Output the (X, Y) coordinate of the center of the cell containing the given text.  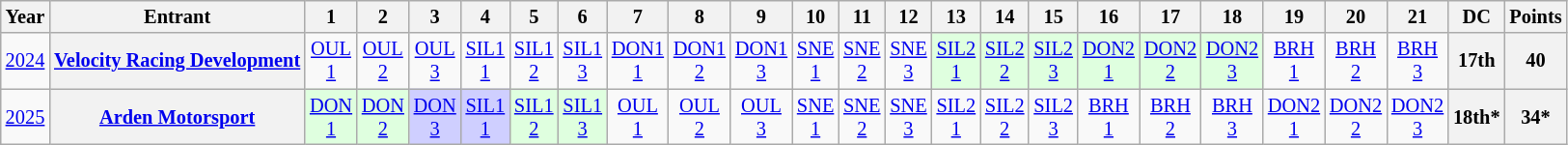
17th (1476, 61)
21 (1417, 16)
DC (1476, 16)
18th* (1476, 117)
Points (1535, 16)
DON13 (761, 61)
3 (435, 16)
6 (582, 16)
DON3 (435, 117)
Entrant (178, 16)
DON11 (638, 61)
17 (1170, 16)
16 (1109, 16)
Velocity Racing Development (178, 61)
15 (1053, 16)
12 (908, 16)
2025 (25, 117)
1 (331, 16)
DON2 (383, 117)
9 (761, 16)
18 (1232, 16)
DON12 (700, 61)
14 (1004, 16)
34* (1535, 117)
8 (700, 16)
2024 (25, 61)
DON1 (331, 117)
4 (485, 16)
Arden Motorsport (178, 117)
13 (956, 16)
Year (25, 16)
2 (383, 16)
5 (534, 16)
40 (1535, 61)
7 (638, 16)
11 (862, 16)
20 (1356, 16)
19 (1294, 16)
10 (815, 16)
